From the cell containing the given text, extract its center point as [x, y] coordinate. 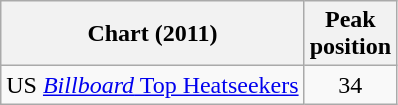
Peakposition [350, 34]
Chart (2011) [152, 34]
US Billboard Top Heatseekers [152, 85]
34 [350, 85]
